Pinpoint the cell where the given text exists, returning its [x, y] midpoint coordinate. 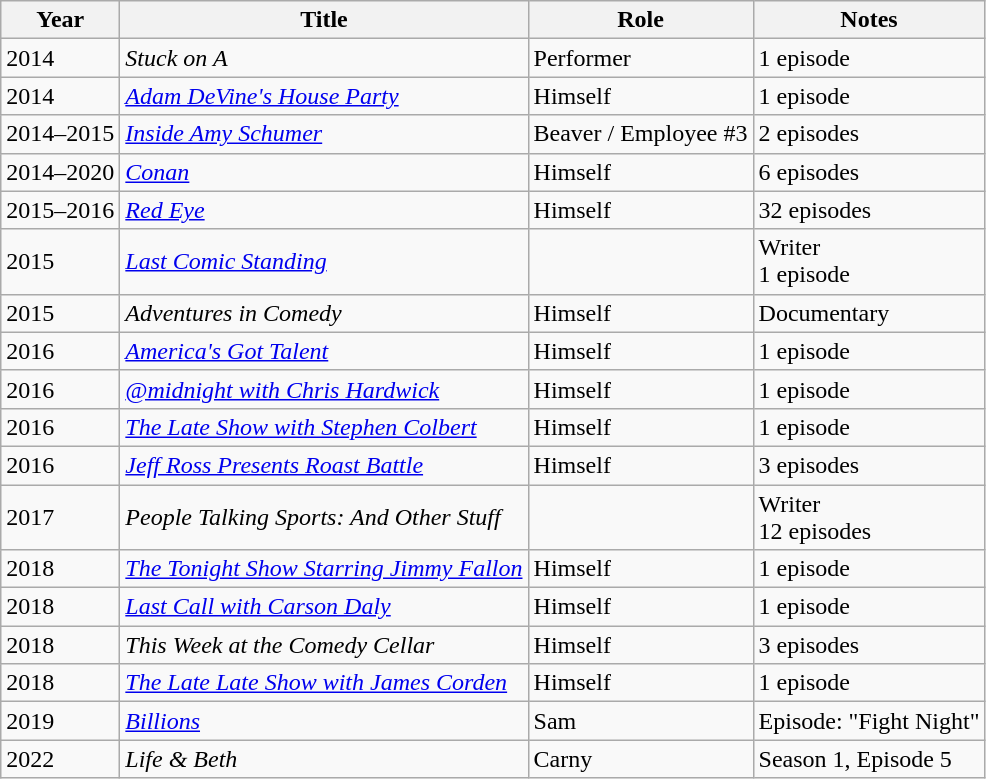
Year [60, 20]
2 episodes [869, 134]
People Talking Sports: And Other Stuff [324, 516]
Conan [324, 172]
Carny [640, 759]
Episode: "Fight Night" [869, 721]
Role [640, 20]
Season 1, Episode 5 [869, 759]
2014–2015 [60, 134]
Notes [869, 20]
@midnight with Chris Hardwick [324, 389]
The Late Late Show with James Corden [324, 683]
Beaver / Employee #3 [640, 134]
Adventures in Comedy [324, 313]
Red Eye [324, 210]
The Late Show with Stephen Colbert [324, 427]
Jeff Ross Presents Roast Battle [324, 465]
32 episodes [869, 210]
This Week at the Comedy Cellar [324, 645]
2015–2016 [60, 210]
Billions [324, 721]
Writer1 episode [869, 262]
Stuck on A [324, 58]
2019 [60, 721]
2022 [60, 759]
2014–2020 [60, 172]
Life & Beth [324, 759]
Documentary [869, 313]
2017 [60, 516]
The Tonight Show Starring Jimmy Fallon [324, 569]
Last Comic Standing [324, 262]
Last Call with Carson Daly [324, 607]
Adam DeVine's House Party [324, 96]
America's Got Talent [324, 351]
6 episodes [869, 172]
Sam [640, 721]
Writer12 episodes [869, 516]
Performer [640, 58]
Inside Amy Schumer [324, 134]
Title [324, 20]
